Determine the (x, y) coordinate at the center of the cell enclosing the given text.  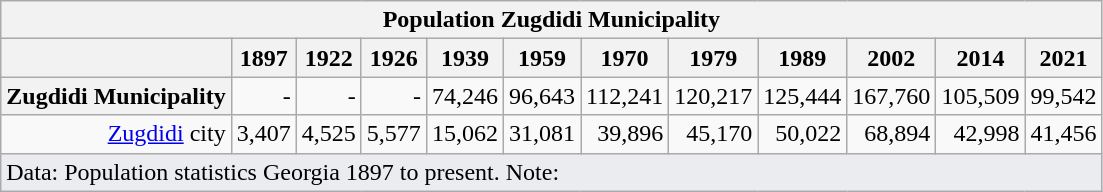
1970 (625, 58)
2021 (1064, 58)
42,998 (980, 134)
5,577 (394, 134)
4,525 (328, 134)
31,081 (542, 134)
112,241 (625, 96)
2014 (980, 58)
3,407 (264, 134)
1989 (802, 58)
1939 (464, 58)
96,643 (542, 96)
Population Zugdidi Municipality (552, 20)
1897 (264, 58)
50,022 (802, 134)
1979 (714, 58)
1959 (542, 58)
125,444 (802, 96)
45,170 (714, 134)
68,894 (892, 134)
74,246 (464, 96)
15,062 (464, 134)
1922 (328, 58)
41,456 (1064, 134)
2002 (892, 58)
Data: Population statistics Georgia 1897 to present. Note: (552, 172)
120,217 (714, 96)
99,542 (1064, 96)
39,896 (625, 134)
1926 (394, 58)
Zugdidi city (116, 134)
167,760 (892, 96)
105,509 (980, 96)
Zugdidi Municipality (116, 96)
